Provide the [X, Y] coordinate of the cell's center where the given text is located.  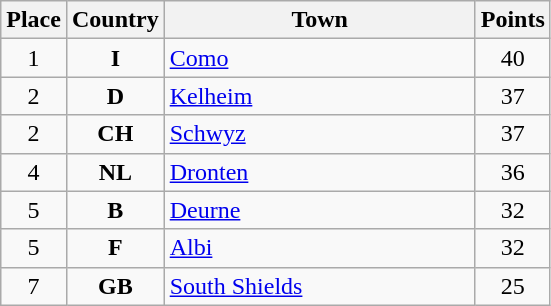
South Shields [320, 286]
Points [512, 20]
Como [320, 58]
CH [115, 134]
Deurne [320, 210]
Dronten [320, 172]
Albi [320, 248]
25 [512, 286]
B [115, 210]
7 [34, 286]
4 [34, 172]
I [115, 58]
Town [320, 20]
Kelheim [320, 96]
GB [115, 286]
F [115, 248]
NL [115, 172]
Country [115, 20]
36 [512, 172]
Schwyz [320, 134]
D [115, 96]
1 [34, 58]
40 [512, 58]
Place [34, 20]
